Detect which cell encompasses the target text, then output its [x, y] center coordinate. 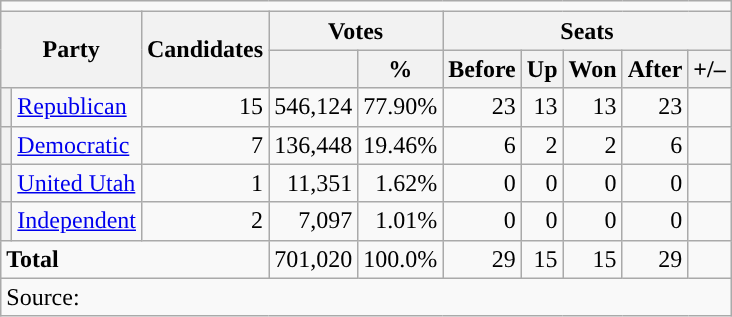
Before [482, 69]
Source: [366, 297]
Votes [356, 31]
136,448 [314, 145]
19.46% [400, 145]
Candidates [204, 50]
1.01% [400, 221]
1.62% [400, 183]
Total [135, 259]
Up [542, 69]
Seats [588, 31]
701,020 [314, 259]
1 [204, 183]
Won [592, 69]
7 [204, 145]
11,351 [314, 183]
After [655, 69]
7,097 [314, 221]
Party [72, 50]
United Utah [77, 183]
Democratic [77, 145]
546,124 [314, 107]
100.0% [400, 259]
77.90% [400, 107]
+/– [710, 69]
% [400, 69]
Independent [77, 221]
Republican [77, 107]
